Scan for the cell matching the given text and deliver its [x, y] coordinate at center. 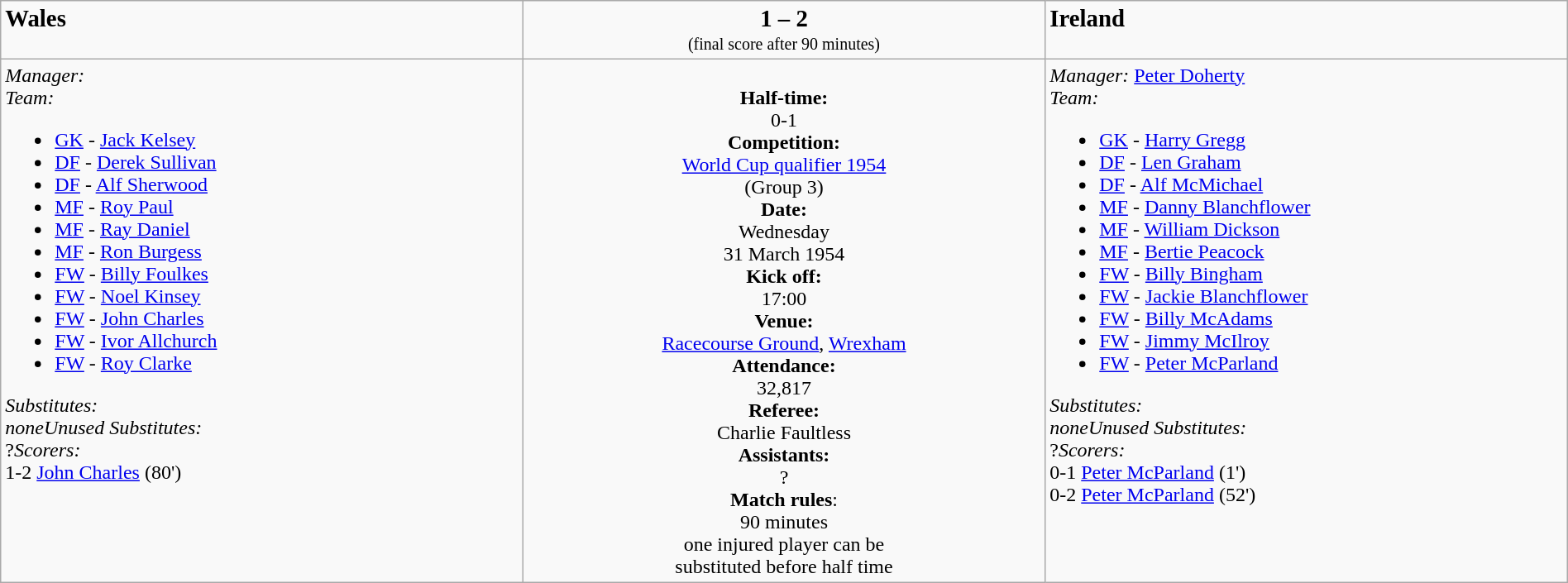
Wales [262, 30]
1 – 2(final score after 90 minutes) [784, 30]
Ireland [1307, 30]
